From the cell containing the given text, extract its center point as [x, y] coordinate. 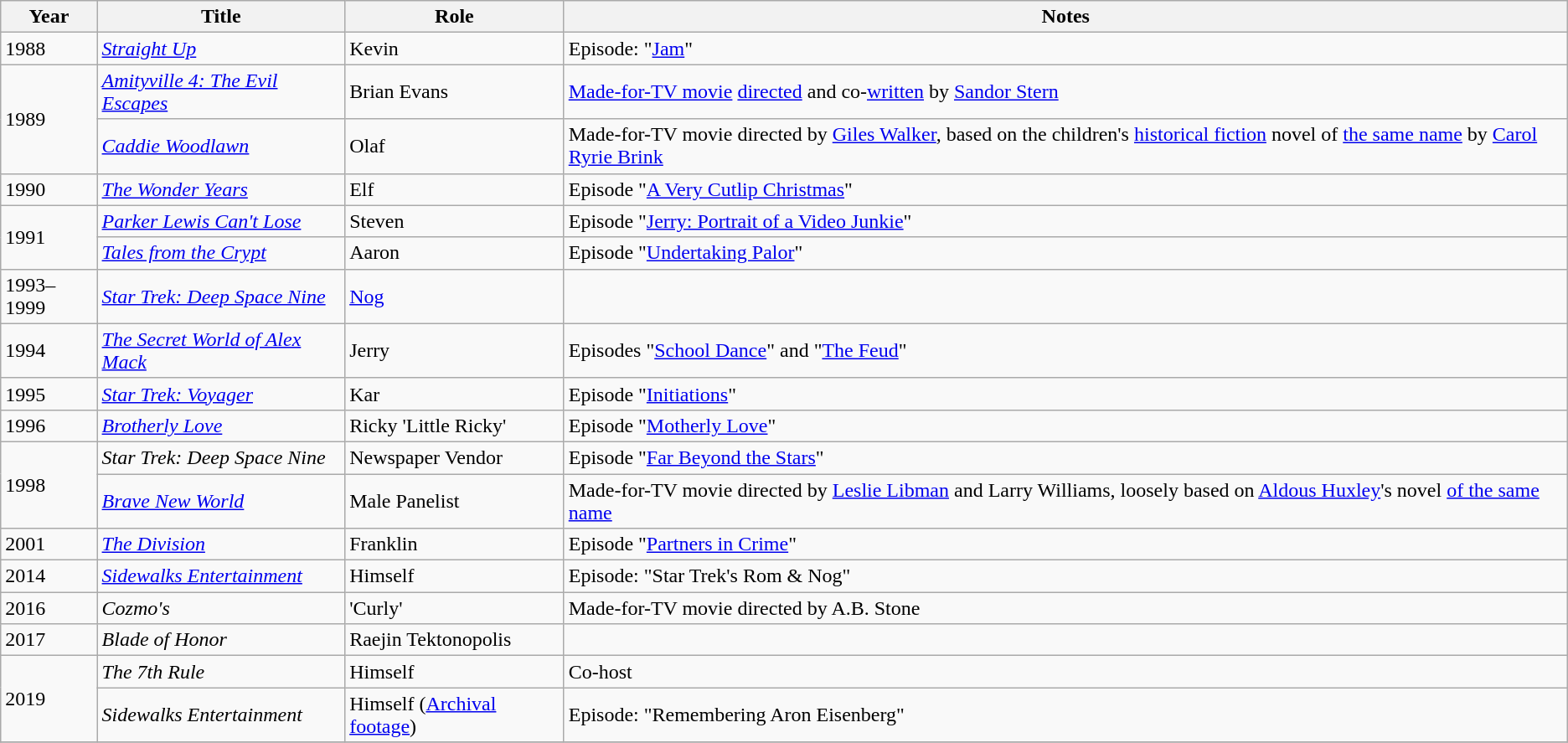
Kar [455, 394]
Made-for-TV movie directed by Leslie Libman and Larry Williams, loosely based on Aldous Huxley's novel of the same name [1065, 501]
Notes [1065, 17]
Caddie Woodlawn [221, 146]
Episode "A Very Cutlip Christmas" [1065, 189]
Male Panelist [455, 501]
2001 [49, 544]
Episode: "Star Trek's Rom & Nog" [1065, 576]
Parker Lewis Can't Lose [221, 221]
Straight Up [221, 49]
1994 [49, 350]
Tales from the Crypt [221, 253]
Title [221, 17]
Episodes "School Dance" and "The Feud" [1065, 350]
Star Trek: Voyager [221, 394]
Episode: "Remembering Aron Eisenberg" [1065, 715]
1996 [49, 426]
Year [49, 17]
Episode "Far Beyond the Stars" [1065, 457]
Steven [455, 221]
Made-for-TV movie directed by Giles Walker, based on the children's historical fiction novel of the same name by Carol Ryrie Brink [1065, 146]
Episode "Undertaking Palor" [1065, 253]
2014 [49, 576]
Episode "Jerry: Portrait of a Video Junkie" [1065, 221]
Co-host [1065, 672]
Brave New World [221, 501]
Episode "Partners in Crime" [1065, 544]
Made-for-TV movie directed and co-written by Sandor Stern [1065, 92]
Franklin [455, 544]
Aaron [455, 253]
1990 [49, 189]
Himself (Archival footage) [455, 715]
'Curly' [455, 608]
1989 [49, 119]
Nog [455, 297]
2017 [49, 640]
Brotherly Love [221, 426]
Newspaper Vendor [455, 457]
The 7th Rule [221, 672]
Blade of Honor [221, 640]
1991 [49, 237]
2019 [49, 699]
The Secret World of Alex Mack [221, 350]
Episode "Motherly Love" [1065, 426]
Jerry [455, 350]
Raejin Tektonopolis [455, 640]
Made-for-TV movie directed by A.B. Stone [1065, 608]
Episode "Initiations" [1065, 394]
1988 [49, 49]
1998 [49, 484]
1993–1999 [49, 297]
Ricky 'Little Ricky' [455, 426]
Kevin [455, 49]
Cozmo's [221, 608]
Amityville 4: The Evil Escapes [221, 92]
The Wonder Years [221, 189]
Olaf [455, 146]
2016 [49, 608]
Brian Evans [455, 92]
The Division [221, 544]
1995 [49, 394]
Role [455, 17]
Episode: "Jam" [1065, 49]
Elf [455, 189]
